For the text-containing cell, return its midpoint in (x, y) coordinate format. 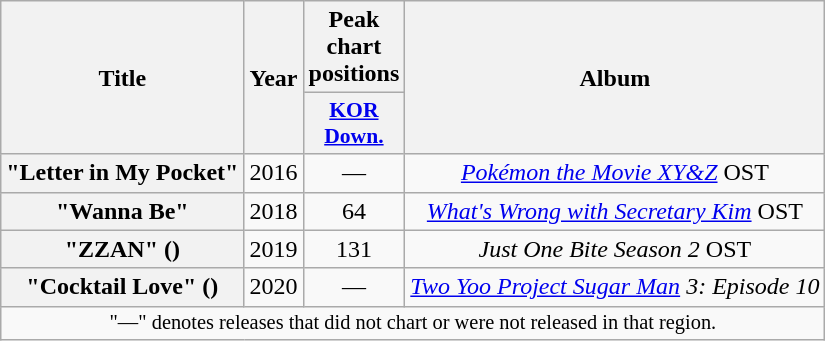
"—" denotes releases that did not chart or were not released in that region. (413, 323)
2020 (274, 287)
64 (354, 211)
Peak chart positions (354, 47)
2018 (274, 211)
Year (274, 78)
"Cocktail Love" () (122, 287)
What's Wrong with Secretary Kim OST (615, 211)
Album (615, 78)
Just One Bite Season 2 OST (615, 249)
2016 (274, 173)
Title (122, 78)
2019 (274, 249)
131 (354, 249)
Pokémon the Movie XY&Z OST (615, 173)
Two Yoo Project Sugar Man 3: Episode 10 (615, 287)
KOR Down. (354, 124)
"Wanna Be" (122, 211)
"Letter in My Pocket" (122, 173)
"ZZAN" () (122, 249)
